For the text-containing cell, return its midpoint in (X, Y) coordinate format. 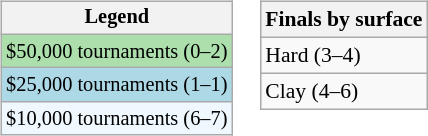
$50,000 tournaments (0–2) (116, 51)
$10,000 tournaments (6–7) (116, 119)
$25,000 tournaments (1–1) (116, 85)
Legend (116, 18)
Finals by surface (344, 20)
Clay (4–6) (344, 91)
Hard (3–4) (344, 55)
